Return [X, Y] of the center of cell containing provided text 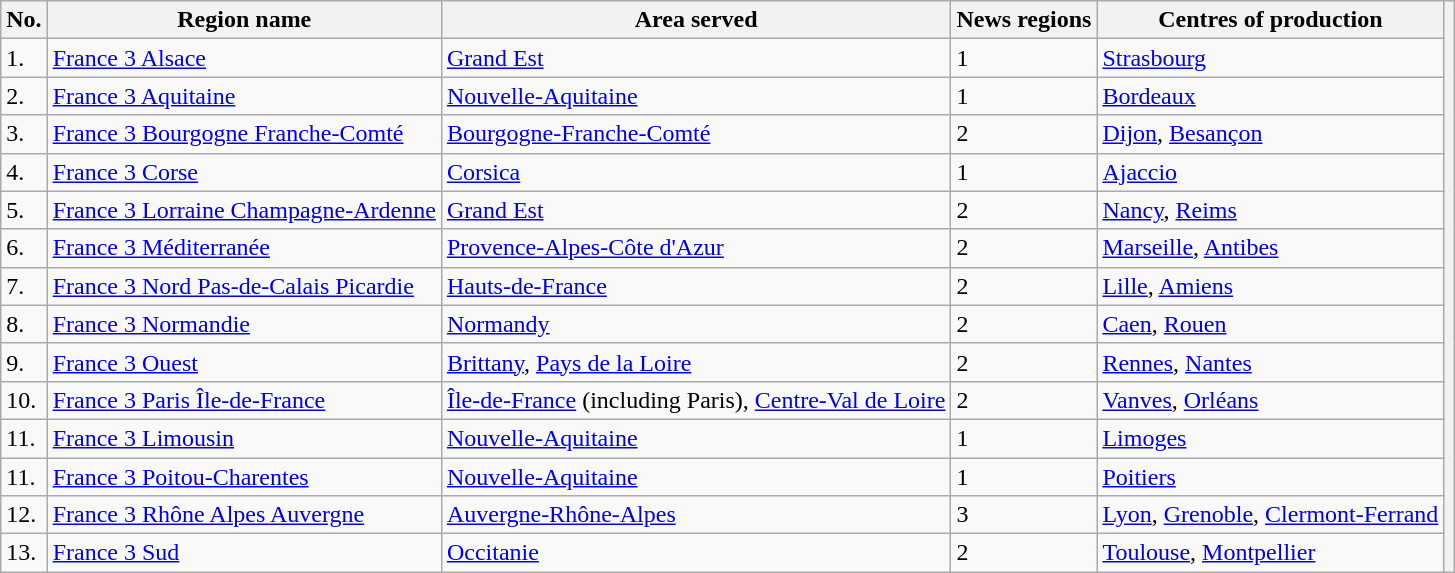
France 3 Nord Pas-de-Calais Picardie [244, 286]
13. [24, 553]
5. [24, 210]
9. [24, 362]
Nancy, Reims [1270, 210]
Lille, Amiens [1270, 286]
Bourgogne-Franche-Comté [696, 134]
Normandy [696, 324]
3 [1024, 515]
Rennes, Nantes [1270, 362]
Poitiers [1270, 477]
Limoges [1270, 438]
Strasbourg [1270, 58]
Occitanie [696, 553]
France 3 Normandie [244, 324]
Corsica [696, 172]
Vanves, Orléans [1270, 400]
7. [24, 286]
10. [24, 400]
Hauts-de-France [696, 286]
France 3 Sud [244, 553]
3. [24, 134]
France 3 Limousin [244, 438]
France 3 Paris Île-de-France [244, 400]
Toulouse, Montpellier [1270, 553]
Marseille, Antibes [1270, 248]
1. [24, 58]
News regions [1024, 20]
Brittany, Pays de la Loire [696, 362]
France 3 Aquitaine [244, 96]
France 3 Corse [244, 172]
Ajaccio [1270, 172]
8. [24, 324]
France 3 Alsace [244, 58]
Caen, Rouen [1270, 324]
France 3 Poitou-Charentes [244, 477]
France 3 Bourgogne Franche-Comté [244, 134]
France 3 Méditerranée [244, 248]
Bordeaux [1270, 96]
Region name [244, 20]
Lyon, Grenoble, Clermont-Ferrand [1270, 515]
No. [24, 20]
6. [24, 248]
2. [24, 96]
Centres of production [1270, 20]
Area served [696, 20]
4. [24, 172]
12. [24, 515]
France 3 Lorraine Champagne-Ardenne [244, 210]
France 3 Ouest [244, 362]
Auvergne-Rhône-Alpes [696, 515]
Provence-Alpes-Côte d'Azur [696, 248]
France 3 Rhône Alpes Auvergne [244, 515]
Dijon, Besançon [1270, 134]
Île-de-France (including Paris), Centre-Val de Loire [696, 400]
